Identify which cell holds the provided text, then report its [x, y] central coordinate. 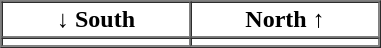
North ↑ [284, 20]
↓ South [96, 20]
